Detect which cell encompasses the target text, then output its [X, Y] center coordinate. 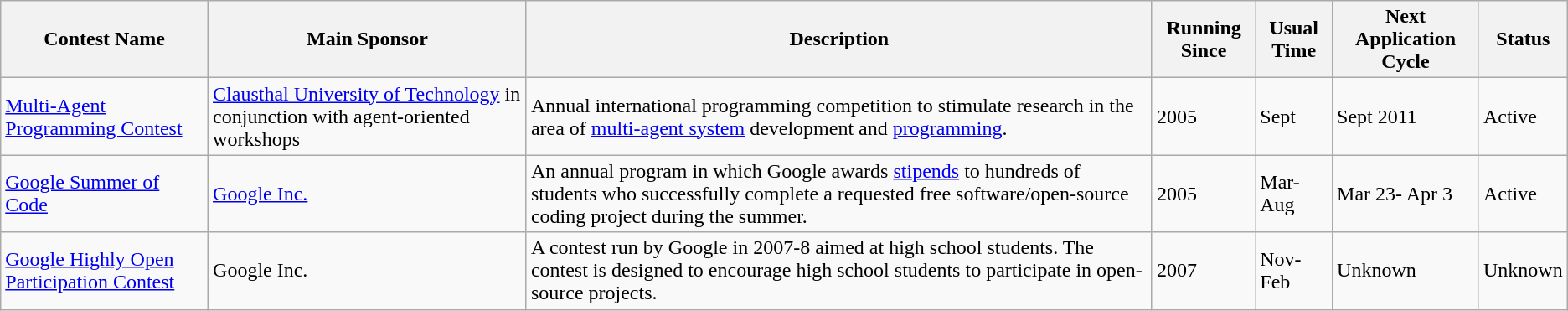
Clausthal University of Technology in conjunction with agent-oriented workshops [368, 117]
Mar-Aug [1294, 194]
Multi-Agent Programming Contest [105, 117]
Google Summer of Code [105, 194]
Description [839, 39]
Google Highly Open Participation Contest [105, 271]
Status [1523, 39]
Next Application Cycle [1406, 39]
Running Since [1203, 39]
2007 [1203, 271]
Nov-Feb [1294, 271]
Annual international programming competition to stimulate research in the area of multi-agent system development and programming. [839, 117]
Sept [1294, 117]
Sept 2011 [1406, 117]
Usual Time [1294, 39]
Mar 23- Apr 3 [1406, 194]
Main Sponsor [368, 39]
Contest Name [105, 39]
